Search for the cell housing the specified text and yield its (X, Y) center coordinate. 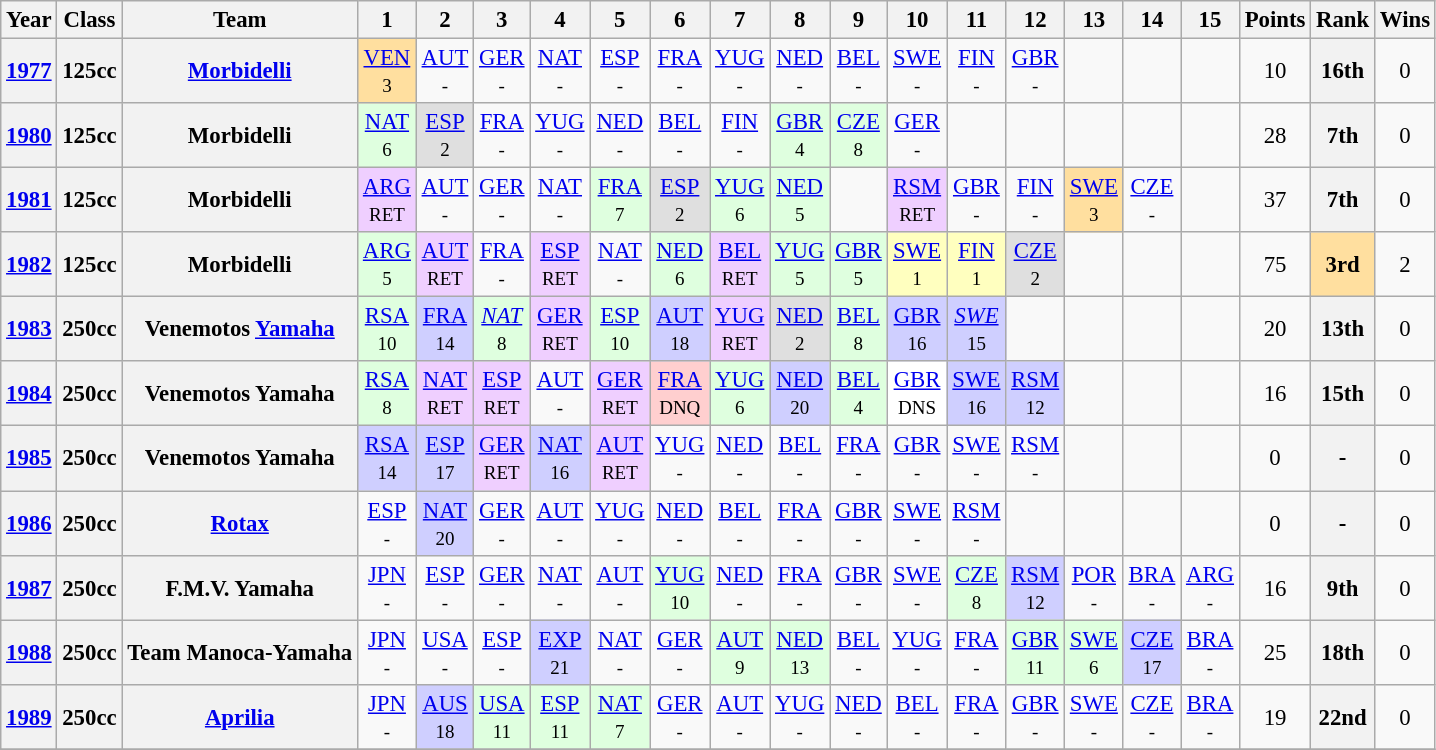
1 (388, 20)
ESP10 (620, 330)
ARG- (1210, 588)
28 (1274, 136)
VEN3 (388, 72)
GBR16 (917, 330)
18th (1343, 652)
14 (1152, 20)
13 (1094, 20)
Class (90, 20)
AUT18 (680, 330)
USA- (444, 652)
ARG5 (388, 264)
22nd (1343, 716)
11 (976, 20)
Team Manoca-Yamaha (240, 652)
GBR5 (858, 264)
4 (560, 20)
7 (740, 20)
NAT6 (388, 136)
Team (240, 20)
Points (1274, 20)
1986 (29, 524)
SWE16 (976, 394)
SWE3 (1094, 200)
BEL4 (858, 394)
FRADNQ (680, 394)
NATRET (444, 394)
FRA7 (620, 200)
SWE6 (1094, 652)
CZE2 (1036, 264)
NAT16 (560, 458)
Wins (1406, 20)
BELRET (740, 264)
NED5 (800, 200)
6 (680, 20)
1983 (29, 330)
NAT20 (444, 524)
Aprilia (240, 716)
SWE1 (917, 264)
ARGRET (388, 200)
19 (1274, 716)
3rd (1343, 264)
8 (800, 20)
1985 (29, 458)
SWE15 (976, 330)
YUG5 (800, 264)
RSA8 (388, 394)
EXP21 (560, 652)
1984 (29, 394)
NED20 (800, 394)
RSA14 (388, 458)
1982 (29, 264)
1977 (29, 72)
NED6 (680, 264)
13th (1343, 330)
1980 (29, 136)
FRA14 (444, 330)
GBRDNS (917, 394)
16th (1343, 72)
BEL8 (858, 330)
Rank (1343, 20)
75 (1274, 264)
1989 (29, 716)
3 (502, 20)
FIN1 (976, 264)
ESP17 (444, 458)
Rotax (240, 524)
NAT7 (620, 716)
YUG10 (680, 588)
NED2 (800, 330)
15 (1210, 20)
USA11 (502, 716)
15th (1343, 394)
RSMRET (917, 200)
NED13 (800, 652)
NAT8 (502, 330)
1987 (29, 588)
ESP11 (560, 716)
CZE17 (1152, 652)
25 (1274, 652)
5 (620, 20)
AUS18 (444, 716)
9th (1343, 588)
9 (858, 20)
1981 (29, 200)
YUGRET (740, 330)
POR- (1094, 588)
GBR4 (800, 136)
GBR11 (1036, 652)
1988 (29, 652)
20 (1274, 330)
Year (29, 20)
RSA10 (388, 330)
12 (1036, 20)
F.M.V. Yamaha (240, 588)
37 (1274, 200)
AUT9 (740, 652)
